Capture the cell that displays the provided text and extract its (x, y) central coordinate. 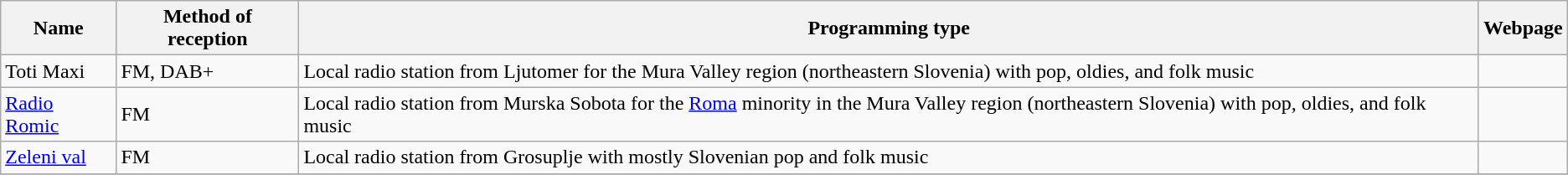
Programming type (890, 28)
Local radio station from Grosuplje with mostly Slovenian pop and folk music (890, 157)
Zeleni val (59, 157)
Radio Romic (59, 114)
Name (59, 28)
Webpage (1523, 28)
FM, DAB+ (208, 71)
Toti Maxi (59, 71)
Method of reception (208, 28)
Local radio station from Ljutomer for the Mura Valley region (northeastern Slovenia) with pop, oldies, and folk music (890, 71)
Local radio station from Murska Sobota for the Roma minority in the Mura Valley region (northeastern Slovenia) with pop, oldies, and folk music (890, 114)
